From the cell containing the given text, extract its center point as (X, Y) coordinate. 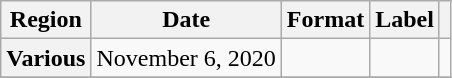
November 6, 2020 (186, 58)
Region (46, 20)
Format (325, 20)
Label (405, 20)
Date (186, 20)
Various (46, 58)
